Scan for the cell matching the given text and deliver its (X, Y) coordinate at center. 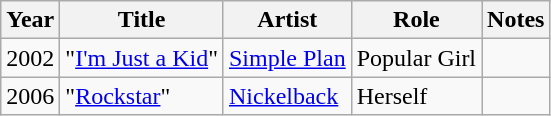
Year (30, 20)
Nickelback (287, 96)
Artist (287, 20)
Herself (416, 96)
Title (142, 20)
2006 (30, 96)
Simple Plan (287, 58)
"Rockstar" (142, 96)
"I'm Just a Kid" (142, 58)
2002 (30, 58)
Notes (516, 20)
Popular Girl (416, 58)
Role (416, 20)
